Output the [x, y] coordinate of the center of the cell containing the given text.  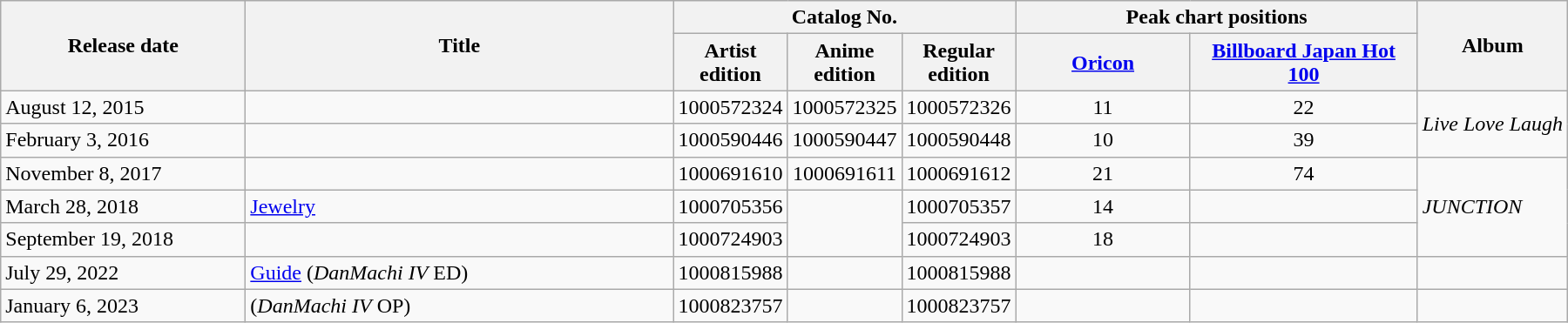
March 28, 2018 [124, 206]
Artist edition [730, 63]
1000590447 [845, 140]
21 [1103, 173]
August 12, 2015 [124, 107]
July 29, 2022 [124, 273]
September 19, 2018 [124, 239]
JUNCTION [1492, 206]
1000705357 [958, 206]
(DanMachi IV OP) [460, 306]
February 3, 2016 [124, 140]
Release date [124, 45]
74 [1303, 173]
Regular edition [958, 63]
1000691611 [845, 173]
Title [460, 45]
Anime edition [845, 63]
22 [1303, 107]
Live Love Laugh [1492, 124]
1000691610 [730, 173]
18 [1103, 239]
Guide (DanMachi IV ED) [460, 273]
14 [1103, 206]
1000691612 [958, 173]
1000590446 [730, 140]
Peak chart positions [1216, 17]
1000705356 [730, 206]
11 [1103, 107]
1000572324 [730, 107]
10 [1103, 140]
1000572325 [845, 107]
Album [1492, 45]
November 8, 2017 [124, 173]
Jewelry [460, 206]
Billboard Japan Hot 100 [1303, 63]
Oricon [1103, 63]
1000572326 [958, 107]
January 6, 2023 [124, 306]
Catalog No. [845, 17]
1000590448 [958, 140]
39 [1303, 140]
